Scan for the cell matching the given text and deliver its [X, Y] coordinate at center. 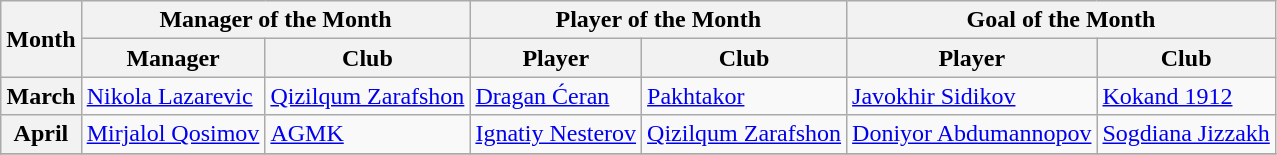
Manager of the Month [276, 20]
Manager [173, 58]
Javokhir Sidikov [972, 96]
Dragan Ćeran [556, 96]
Ignatiy Nesterov [556, 134]
Pakhtakor [744, 96]
Mirjalol Qosimov [173, 134]
Month [41, 39]
Kokand 1912 [1186, 96]
Doniyor Abdumannopov [972, 134]
Player of the Month [658, 20]
April [41, 134]
Nikola Lazarevic [173, 96]
Goal of the Month [1062, 20]
March [41, 96]
Sogdiana Jizzakh [1186, 134]
AGMK [368, 134]
